Provide the [X, Y] coordinate of the cell's center where the given text is located.  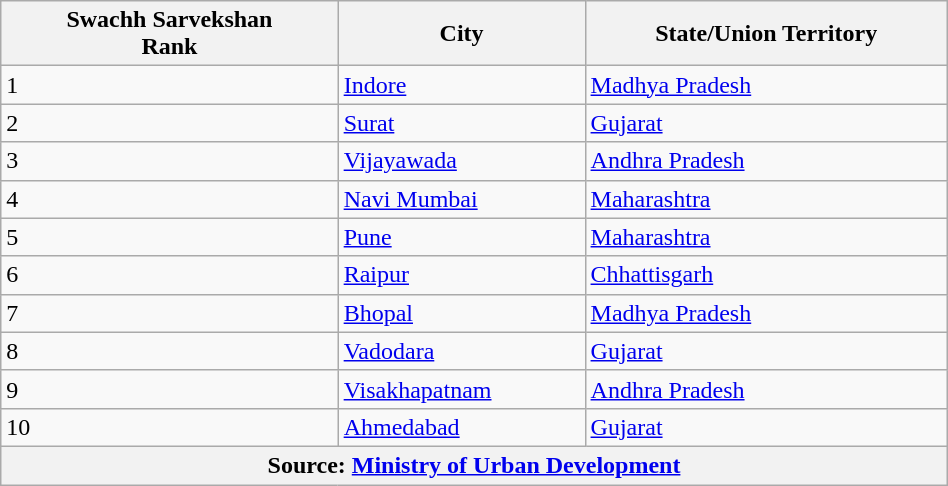
Vijayawada [462, 161]
6 [170, 275]
9 [170, 389]
Raipur [462, 275]
Navi Mumbai [462, 199]
Vadodara [462, 351]
10 [170, 427]
Chhattisgarh [766, 275]
1 [170, 85]
5 [170, 237]
Bhopal [462, 313]
Visakhapatnam [462, 389]
Swachh SarvekshanRank [170, 34]
7 [170, 313]
Source: Ministry of Urban Development [474, 465]
4 [170, 199]
8 [170, 351]
2 [170, 123]
State/Union Territory [766, 34]
Indore [462, 85]
City [462, 34]
Surat [462, 123]
Ahmedabad [462, 427]
Pune [462, 237]
3 [170, 161]
